Identify which cell holds the provided text, then report its (X, Y) central coordinate. 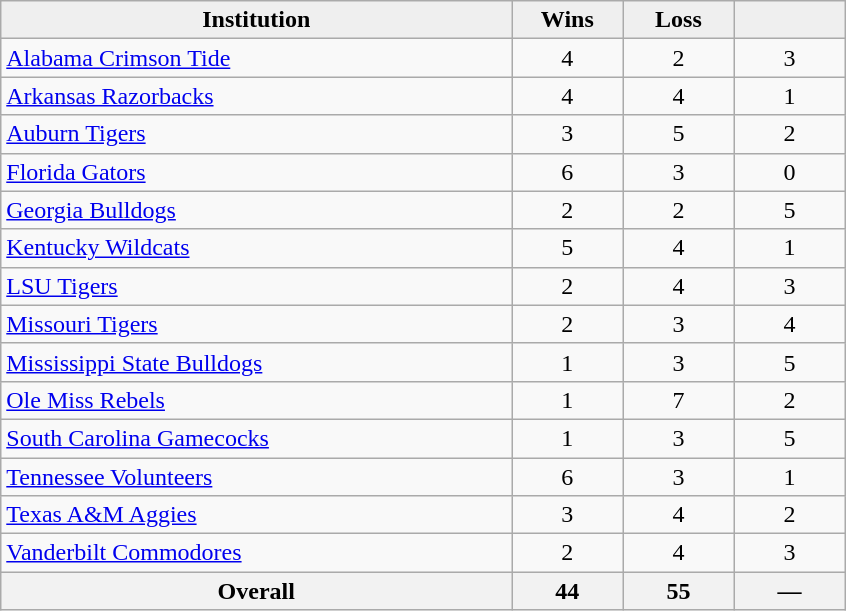
Texas A&M Aggies (256, 515)
Wins (568, 20)
Florida Gators (256, 172)
Alabama Crimson Tide (256, 58)
Overall (256, 591)
Mississippi State Bulldogs (256, 362)
Institution (256, 20)
7 (678, 400)
55 (678, 591)
0 (790, 172)
Kentucky Wildcats (256, 248)
Loss (678, 20)
Tennessee Volunteers (256, 477)
44 (568, 591)
Vanderbilt Commodores (256, 553)
Arkansas Razorbacks (256, 96)
Missouri Tigers (256, 324)
Georgia Bulldogs (256, 210)
Auburn Tigers (256, 134)
South Carolina Gamecocks (256, 438)
— (790, 591)
Ole Miss Rebels (256, 400)
LSU Tigers (256, 286)
